Search for the cell housing the specified text and yield its [x, y] center coordinate. 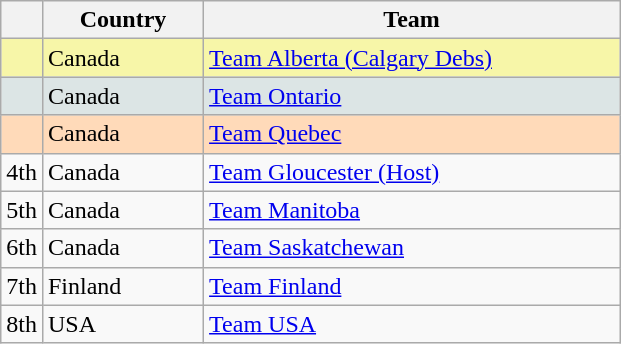
7th [22, 286]
Team Gloucester (Host) [412, 172]
4th [22, 172]
Country [122, 20]
Team [412, 20]
Team Saskatchewan [412, 248]
Team Manitoba [412, 210]
USA [122, 324]
Team Ontario [412, 96]
8th [22, 324]
Team Alberta (Calgary Debs) [412, 58]
Team USA [412, 324]
Team Quebec [412, 134]
Team Finland [412, 286]
5th [22, 210]
6th [22, 248]
Finland [122, 286]
